Scan for the cell matching the given text and deliver its [X, Y] coordinate at center. 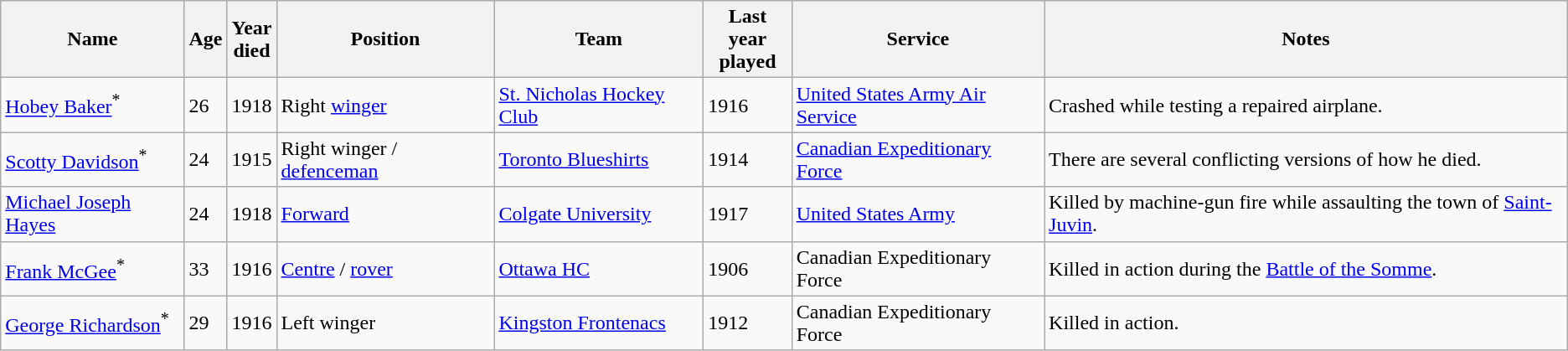
Scotty Davidson* [92, 159]
Kingston Frontenacs [599, 323]
There are several conflicting versions of how he died. [1307, 159]
33 [206, 268]
1917 [747, 214]
Michael Joseph Hayes [92, 214]
Forward [385, 214]
Team [599, 39]
Killed in action. [1307, 323]
Centre / rover [385, 268]
United States Army Air Service [918, 106]
1912 [747, 323]
Last yearplayed [747, 39]
Hobey Baker* [92, 106]
George Richardson* [92, 323]
Right winger [385, 106]
29 [206, 323]
Frank McGee* [92, 268]
Ottawa HC [599, 268]
Right winger / defenceman [385, 159]
St. Nicholas Hockey Club [599, 106]
Killed by machine-gun fire while assaulting the town of Saint-Juvin. [1307, 214]
Killed in action during the Battle of the Somme. [1307, 268]
Notes [1307, 39]
Colgate University [599, 214]
26 [206, 106]
Age [206, 39]
1914 [747, 159]
Yeardied [251, 39]
1906 [747, 268]
Name [92, 39]
Toronto Blueshirts [599, 159]
Service [918, 39]
1915 [251, 159]
Left winger [385, 323]
Position [385, 39]
Crashed while testing a repaired airplane. [1307, 106]
United States Army [918, 214]
